Detect which cell encompasses the target text, then output its [X, Y] center coordinate. 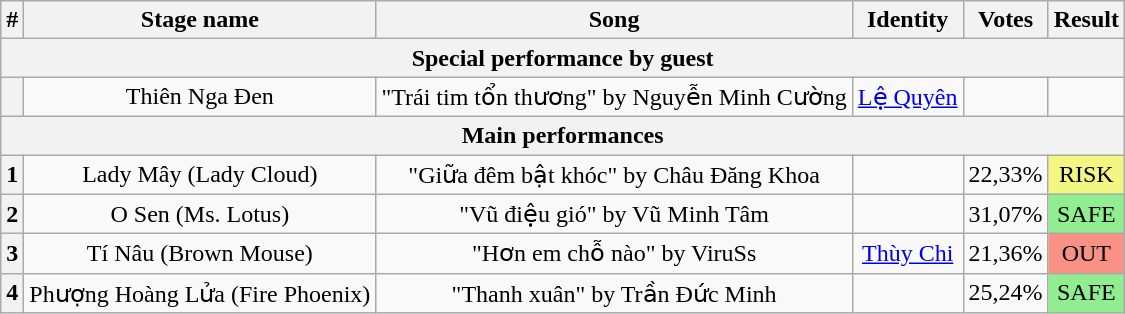
2 [12, 214]
Result [1086, 20]
Lady Mây (Lady Cloud) [200, 174]
25,24% [1006, 293]
21,36% [1006, 254]
Stage name [200, 20]
4 [12, 293]
"Hơn em chỗ nào" by ViruSs [614, 254]
Thiên Nga Đen [200, 97]
Main performances [563, 135]
"Trái tim tổn thương" by Nguyễn Minh Cường [614, 97]
Lệ Quyên [908, 97]
3 [12, 254]
1 [12, 174]
31,07% [1006, 214]
Thùy Chi [908, 254]
# [12, 20]
Identity [908, 20]
OUT [1086, 254]
22,33% [1006, 174]
Special performance by guest [563, 58]
O Sen (Ms. Lotus) [200, 214]
"Thanh xuân" by Trần Đức Minh [614, 293]
Tí Nâu (Brown Mouse) [200, 254]
"Giữa đêm bật khóc" by Châu Đăng Khoa [614, 174]
RISK [1086, 174]
Phượng Hoàng Lửa (Fire Phoenix) [200, 293]
Song [614, 20]
"Vũ điệu gió" by Vũ Minh Tâm [614, 214]
Votes [1006, 20]
